Pinpoint the cell where the given text exists, returning its [X, Y] midpoint coordinate. 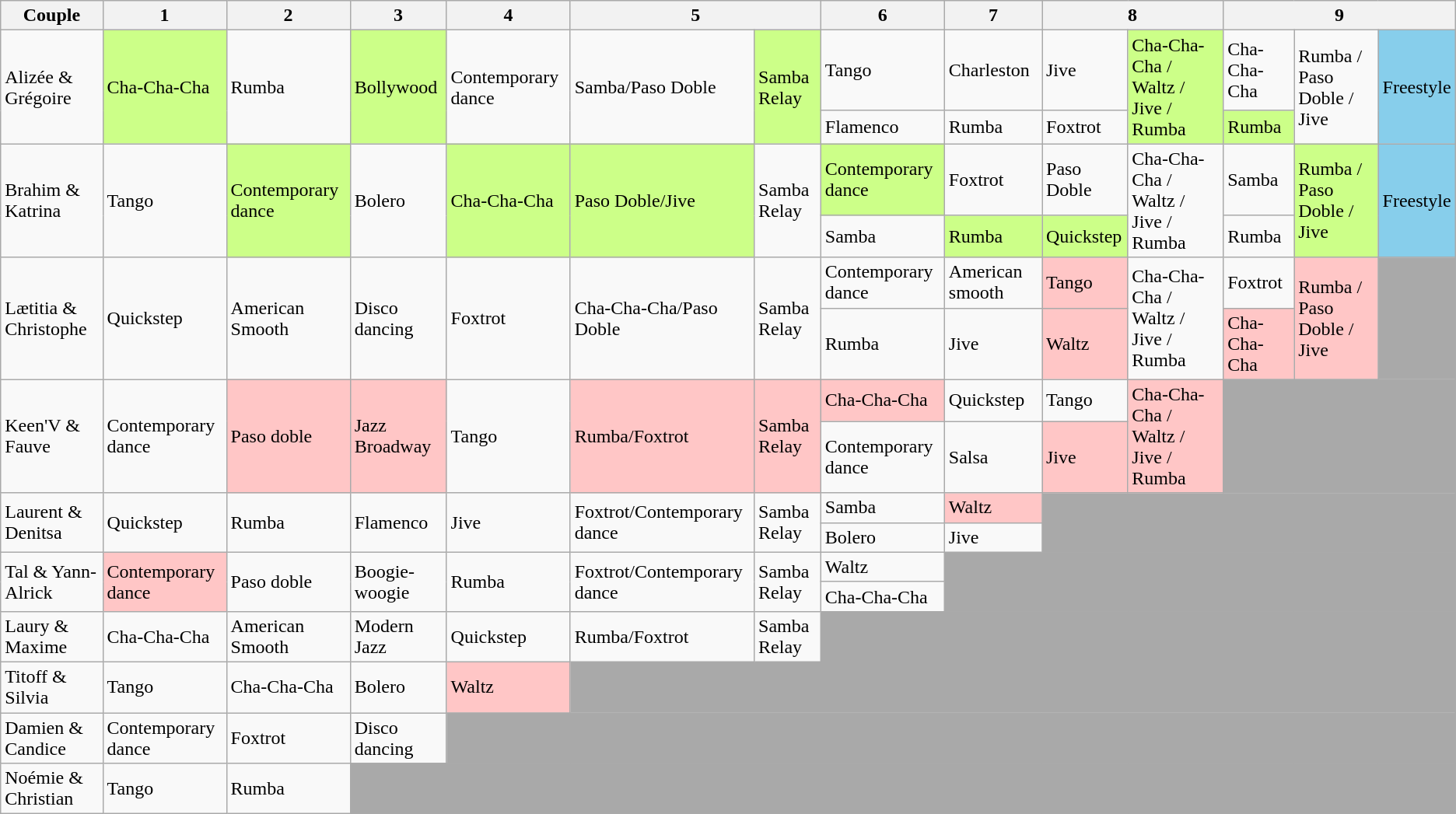
Laury & Maxime [51, 636]
9 [1339, 16]
Alizée & Grégoire [51, 87]
1 [165, 16]
Bollywood [398, 87]
Lætitia & Christophe [51, 319]
Samba/Paso Doble [662, 87]
Charleston [992, 70]
Boogie-woogie [398, 582]
Tal & Yann-Alrick [51, 582]
Cha-Cha-Cha/Paso Doble [662, 319]
Brahim & Katrina [51, 201]
Paso Doble/Jive [662, 201]
Keen'V & Fauve [51, 436]
7 [992, 16]
8 [1132, 16]
6 [882, 16]
American smooth [992, 283]
Couple [51, 16]
Jazz Broadway [398, 436]
Salsa [992, 457]
Laurent & Denitsa [51, 522]
Paso Doble [1085, 180]
2 [288, 16]
Modern Jazz [398, 636]
3 [398, 16]
4 [509, 16]
5 [695, 16]
Titoff & Silvia [51, 687]
Noémie & Christian [51, 788]
Damien & Candice [51, 737]
